Identify which cell holds the provided text, then report its (X, Y) central coordinate. 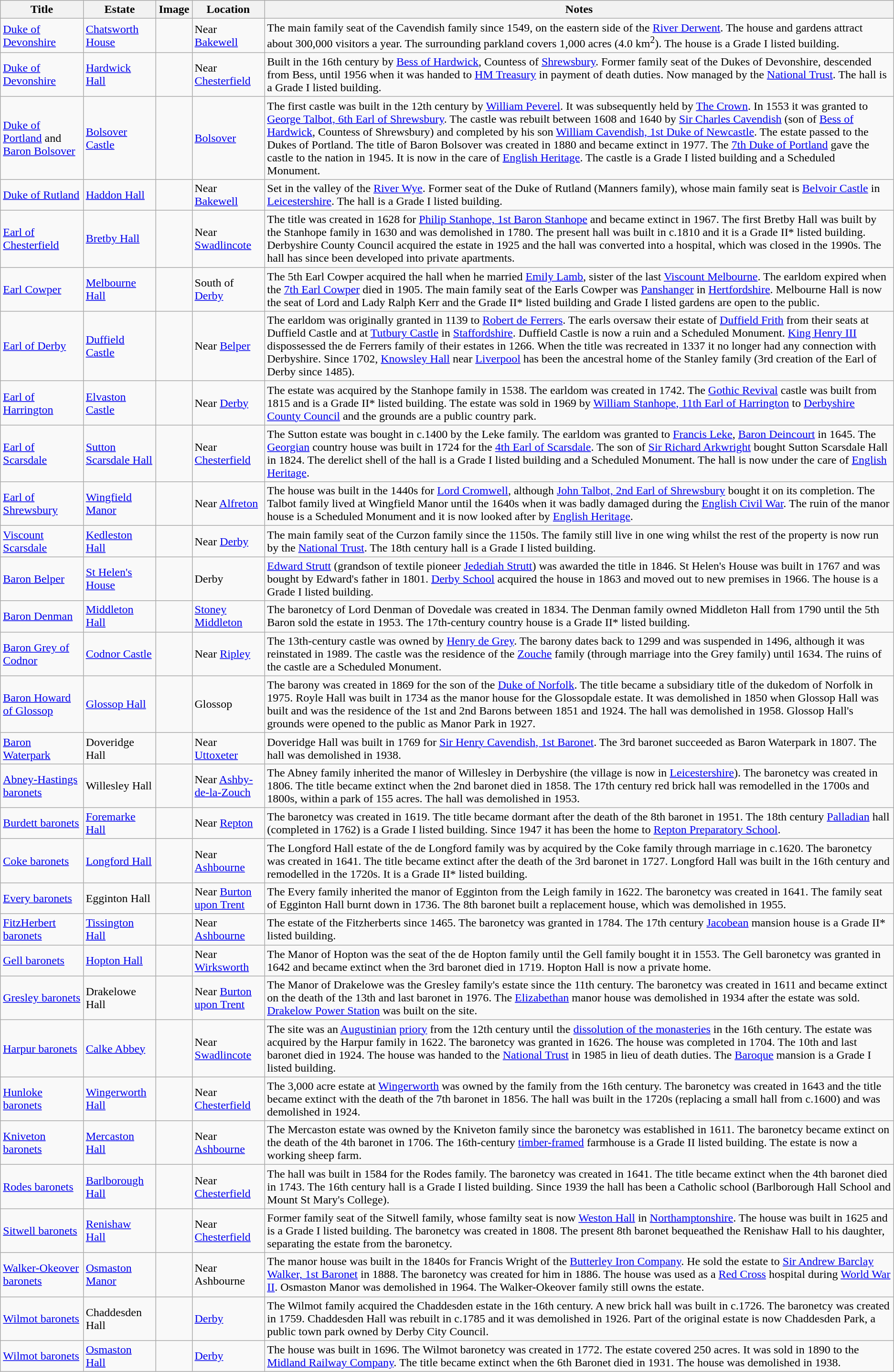
Duffield Castle (119, 346)
Osmaston Hall (119, 1356)
Baron Waterpark (42, 748)
Earl of Chesterfield (42, 239)
Estate (119, 10)
Earl Cowper (42, 289)
Wingerworth Hall (119, 1099)
Gresley baronets (42, 998)
Chaddesden Hall (119, 1319)
Stoney Middleton (228, 616)
St Helen's House (119, 579)
Bolsover (228, 138)
Near Uttoxeter (228, 748)
Baron Denman (42, 616)
Notes (579, 10)
Melbourne Hall (119, 289)
Foremarke Hall (119, 823)
Egginton Hall (119, 898)
Near Repton (228, 823)
Hardwick Hall (119, 74)
Wingfield Manor (119, 504)
Near Wirksworth (228, 961)
Abney-Hastings baronets (42, 786)
Kedleston Hall (119, 542)
Glossop Hall (119, 704)
Location (228, 10)
Doveridge Hall (119, 748)
Near Belper (228, 346)
Osmaston Manor (119, 1275)
Earl of Shrewsbury (42, 504)
Bolsover Castle (119, 138)
Earl of Scarsdale (42, 454)
Barlborough Hall (119, 1187)
Hunloke baronets (42, 1099)
Near Ripley (228, 654)
Near Ashby-de-la-Zouch (228, 786)
South of Derby (228, 289)
Tissington Hall (119, 929)
FitzHerbert baronets (42, 929)
Bretby Hall (119, 239)
The estate of the Fitzherberts since 1465. The baronetcy was granted in 1784. The 17th century Jacobean mansion house is a Grade II* listed building. (579, 929)
Earl of Harrington (42, 403)
Baron Grey of Codnor (42, 654)
Baron Belper (42, 579)
Walker-Okeover baronets (42, 1275)
Elvaston Castle (119, 403)
Title (42, 10)
Sutton Scarsdale Hall (119, 454)
Longford Hall (119, 861)
Duke of Portland and Baron Bolsover (42, 138)
Middleton Hall (119, 616)
Mercaston Hall (119, 1143)
Burdett baronets (42, 823)
Baron Howard of Glossop (42, 704)
Drakelowe Hall (119, 998)
Gell baronets (42, 961)
Kniveton baronets (42, 1143)
Earl of Derby (42, 346)
Glossop (228, 704)
Image (174, 10)
Harpur baronets (42, 1049)
Rodes baronets (42, 1187)
Near Alfreton (228, 504)
Duke of Rutland (42, 195)
Sitwell baronets (42, 1231)
Codnor Castle (119, 654)
Renishaw Hall (119, 1231)
Coke baronets (42, 861)
Haddon Hall (119, 195)
Viscount Scarsdale (42, 542)
Every baronets (42, 898)
Hopton Hall (119, 961)
Willesley Hall (119, 786)
Chatsworth House (119, 36)
Calke Abbey (119, 1049)
